Return [x, y] of the center of cell containing provided text 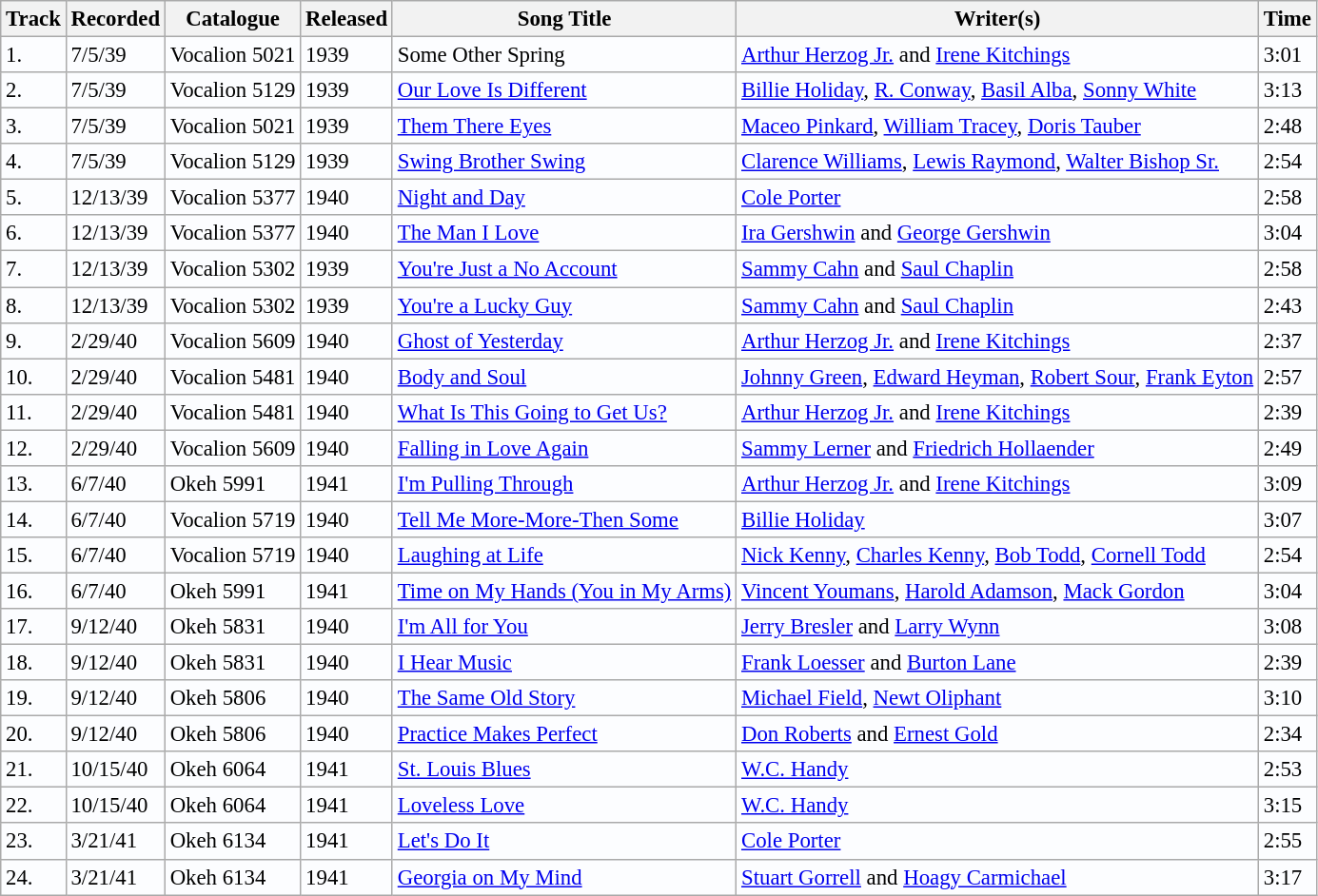
13. [33, 484]
4. [33, 162]
16. [33, 591]
Recorded [115, 19]
Loveless Love [563, 806]
Stuart Gorrell and Hoagy Carmichael [997, 877]
22. [33, 806]
21. [33, 769]
2. [33, 90]
2:34 [1287, 734]
10. [33, 377]
Our Love Is Different [563, 90]
Falling in Love Again [563, 448]
Some Other Spring [563, 55]
3. [33, 127]
Vincent Youmans, Harold Adamson, Mack Gordon [997, 591]
3:09 [1287, 484]
Jerry Bresler and Larry Wynn [997, 627]
3:13 [1287, 90]
5. [33, 198]
Maceo Pinkard, William Tracey, Doris Tauber [997, 127]
Tell Me More-More-Then Some [563, 519]
Johnny Green, Edward Heyman, Robert Sour, Frank Eyton [997, 377]
3:17 [1287, 877]
6. [33, 233]
2:53 [1287, 769]
St. Louis Blues [563, 769]
Billie Holiday, R. Conway, Basil Alba, Sonny White [997, 90]
Time [1287, 19]
What Is This Going to Get Us? [563, 412]
14. [33, 519]
Writer(s) [997, 19]
Time on My Hands (You in My Arms) [563, 591]
2:57 [1287, 377]
I'm Pulling Through [563, 484]
I Hear Music [563, 663]
2:48 [1287, 127]
Nick Kenny, Charles Kenny, Bob Todd, Cornell Todd [997, 555]
Ghost of Yesterday [563, 341]
Don Roberts and Ernest Gold [997, 734]
Billie Holiday [997, 519]
Georgia on My Mind [563, 877]
Track [33, 19]
3:10 [1287, 698]
23. [33, 842]
2:49 [1287, 448]
Swing Brother Swing [563, 162]
You're Just a No Account [563, 269]
24. [33, 877]
Let's Do It [563, 842]
Catalogue [232, 19]
The Man I Love [563, 233]
11. [33, 412]
17. [33, 627]
Laughing at Life [563, 555]
12. [33, 448]
9. [33, 341]
Body and Soul [563, 377]
Song Title [563, 19]
Practice Makes Perfect [563, 734]
2:55 [1287, 842]
8. [33, 305]
I'm All for You [563, 627]
The Same Old Story [563, 698]
3:01 [1287, 55]
15. [33, 555]
Them There Eyes [563, 127]
3:07 [1287, 519]
2:43 [1287, 305]
Sammy Lerner and Friedrich Hollaender [997, 448]
3:15 [1287, 806]
7. [33, 269]
19. [33, 698]
Michael Field, Newt Oliphant [997, 698]
20. [33, 734]
2:37 [1287, 341]
Clarence Williams, Lewis Raymond, Walter Bishop Sr. [997, 162]
Night and Day [563, 198]
Ira Gershwin and George Gershwin [997, 233]
You're a Lucky Guy [563, 305]
3:08 [1287, 627]
1. [33, 55]
18. [33, 663]
Frank Loesser and Burton Lane [997, 663]
Released [346, 19]
